Determine the (x, y) coordinate at the center of the cell enclosing the given text.  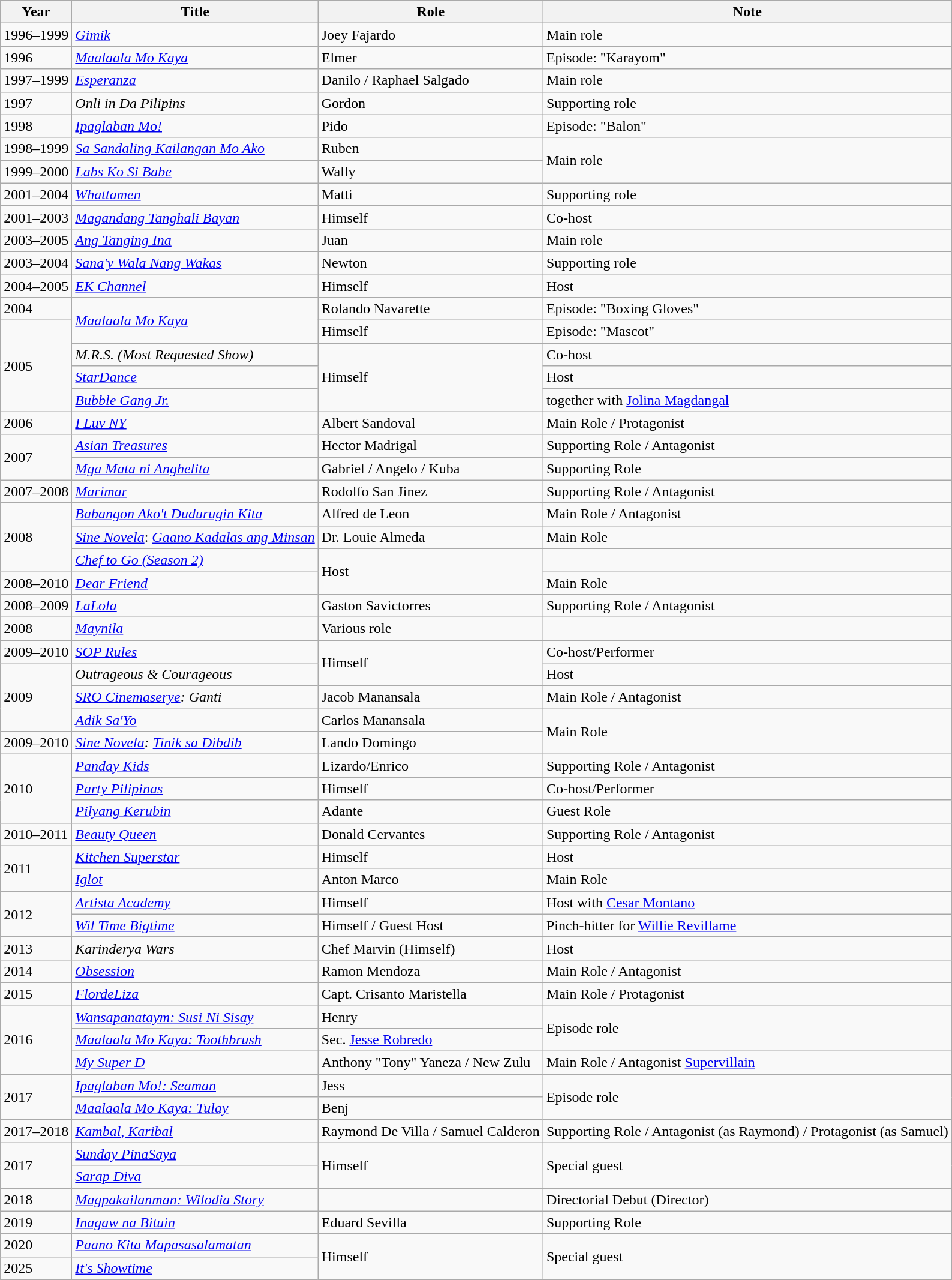
Magandang Tanghali Bayan (195, 217)
2020 (36, 1245)
M.R.S. (Most Requested Show) (195, 355)
1996 (36, 58)
Bubble Gang Jr. (195, 400)
Matti (431, 194)
Jess (431, 1086)
Episode: "Boxing Gloves" (747, 309)
2008–2009 (36, 605)
Outrageous & Courageous (195, 675)
Rodolfo San Jinez (431, 491)
LaLola (195, 605)
Ipaglaban Mo!: Seaman (195, 1086)
2006 (36, 423)
2010 (36, 789)
2017–2018 (36, 1131)
Sine Novela: Tinik sa Dibdib (195, 743)
Anton Marco (431, 880)
Sunday PinaSaya (195, 1154)
Gaston Savictorres (431, 605)
Benj (431, 1108)
2003–2005 (36, 240)
Obsession (195, 971)
Role (431, 12)
Gimik (195, 35)
2013 (36, 948)
Chef Marvin (Himself) (431, 948)
2004 (36, 309)
Jacob Manansala (431, 697)
1998–1999 (36, 149)
2025 (36, 1268)
Panday Kids (195, 766)
Anthony "Tony" Yaneza / New Zulu (431, 1063)
Rolando Navarette (431, 309)
2011 (36, 868)
Marimar (195, 491)
2009 (36, 697)
Wil Time Bigtime (195, 925)
2019 (36, 1222)
Asian Treasures (195, 446)
Wally (431, 172)
Donald Cervantes (431, 834)
Pilyang Kerubin (195, 811)
2012 (36, 914)
Sec. Jesse Robredo (431, 1040)
2004–2005 (36, 286)
Artista Academy (195, 903)
Paano Kita Mapasasalamatan (195, 1245)
Sana'y Wala Nang Wakas (195, 263)
Pido (431, 126)
I Luv NY (195, 423)
Kambal, Karibal (195, 1131)
Eduard Sevilla (431, 1222)
Kitchen Superstar (195, 857)
Main Role / Antagonist Supervillain (747, 1063)
Episode: "Karayom" (747, 58)
2001–2003 (36, 217)
StarDance (195, 377)
EK Channel (195, 286)
Hector Madrigal (431, 446)
Albert Sandoval (431, 423)
Various role (431, 628)
Gabriel / Angelo / Kuba (431, 469)
Elmer (431, 58)
2005 (36, 366)
2010–2011 (36, 834)
Episode: "Mascot" (747, 332)
Adante (431, 811)
2015 (36, 994)
Note (747, 12)
2016 (36, 1040)
Wansapanataym: Susi Ni Sisay (195, 1017)
Onli in Da Pilipins (195, 103)
Capt. Crisanto Maristella (431, 994)
Iglot (195, 880)
Labs Ko Si Babe (195, 172)
Alfred de Leon (431, 514)
Inagaw na Bituin (195, 1222)
1997 (36, 103)
Year (36, 12)
Dear Friend (195, 583)
2018 (36, 1200)
Party Pilipinas (195, 789)
Sa Sandaling Kailangan Mo Ako (195, 149)
Episode: "Balon" (747, 126)
Juan (431, 240)
Maalaala Mo Kaya: Tulay (195, 1108)
Ramon Mendoza (431, 971)
Ipaglaban Mo! (195, 126)
Lando Domingo (431, 743)
Newton (431, 263)
1997–1999 (36, 80)
Title (195, 12)
2014 (36, 971)
Henry (431, 1017)
2007–2008 (36, 491)
Babangon Ako't Dudurugin Kita (195, 514)
2001–2004 (36, 194)
Danilo / Raphael Salgado (431, 80)
Beauty Queen (195, 834)
Mga Mata ni Anghelita (195, 469)
My Super D (195, 1063)
Whattamen (195, 194)
Karinderya Wars (195, 948)
2008–2010 (36, 583)
Supporting Role / Antagonist (as Raymond) / Protagonist (as Samuel) (747, 1131)
2007 (36, 457)
Gordon (431, 103)
Chef to Go (Season 2) (195, 560)
1999–2000 (36, 172)
SOP Rules (195, 651)
Carlos Manansala (431, 720)
Raymond De Villa / Samuel Calderon (431, 1131)
Adik Sa'Yo (195, 720)
Joey Fajardo (431, 35)
Maynila (195, 628)
It's Showtime (195, 1268)
Host with Cesar Montano (747, 903)
together with Jolina Magdangal (747, 400)
1998 (36, 126)
Pinch-hitter for Willie Revillame (747, 925)
2003–2004 (36, 263)
Sine Novela: Gaano Kadalas ang Minsan (195, 537)
FlordeLiza (195, 994)
Guest Role (747, 811)
Magpakailanman: Wilodia Story (195, 1200)
Himself / Guest Host (431, 925)
Ruben (431, 149)
SRO Cinemaserye: Ganti (195, 697)
Maalaala Mo Kaya: Toothbrush (195, 1040)
Dr. Louie Almeda (431, 537)
1996–1999 (36, 35)
Directorial Debut (Director) (747, 1200)
Sarap Diva (195, 1177)
Lizardo/Enrico (431, 766)
Ang Tanging Ina (195, 240)
Esperanza (195, 80)
